Return (x, y) of the center of cell containing provided text 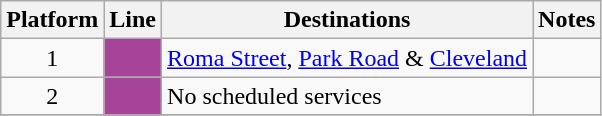
Line (133, 20)
Destinations (348, 20)
Notes (567, 20)
No scheduled services (348, 96)
Roma Street, Park Road & Cleveland (348, 58)
2 (52, 96)
1 (52, 58)
Platform (52, 20)
